Capture the cell that displays the provided text and extract its (X, Y) central coordinate. 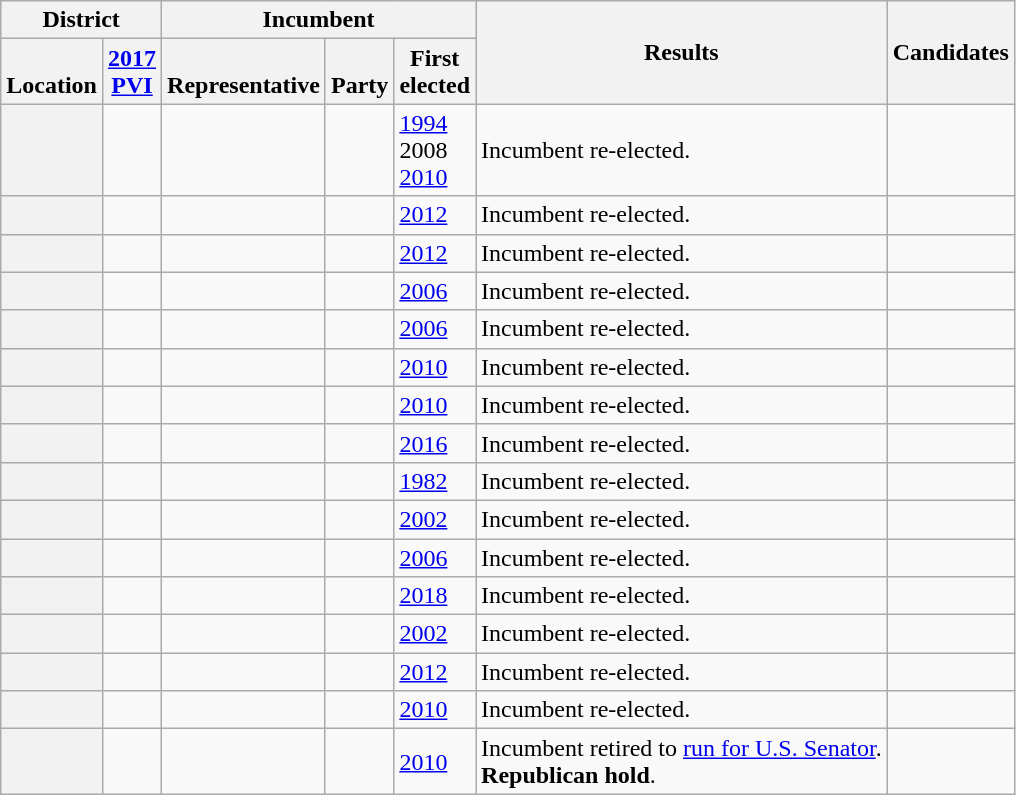
19942008 2010 (435, 150)
Location (52, 72)
2018 (435, 596)
Party (359, 72)
Representative (244, 72)
Incumbent (319, 20)
Candidates (950, 52)
2016 (435, 443)
District (82, 20)
Incumbent retired to run for U.S. Senator.Republican hold. (682, 762)
Results (682, 52)
2017PVI (132, 72)
Firstelected (435, 72)
1982 (435, 481)
